Return (x, y) of the center of cell containing provided text 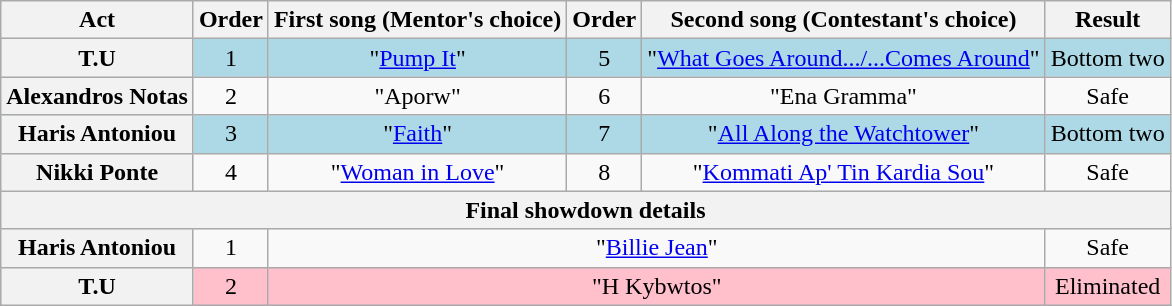
"Woman in Love" (417, 172)
Final showdown details (586, 210)
"Aporw" (417, 96)
8 (604, 172)
"H Kybwtos" (656, 286)
"Faith" (417, 134)
4 (230, 172)
3 (230, 134)
First song (Mentor's choice) (417, 20)
6 (604, 96)
Alexandros Notas (98, 96)
7 (604, 134)
"Pump It" (417, 58)
"Billie Jean" (656, 248)
"Ena Gramma" (844, 96)
Eliminated (1108, 286)
Act (98, 20)
"What Goes Around.../...Comes Around" (844, 58)
"All Along the Watchtower" (844, 134)
"Kommati Ap' Tin Kardia Sou" (844, 172)
5 (604, 58)
Second song (Contestant's choice) (844, 20)
Nikki Ponte (98, 172)
Result (1108, 20)
